Find where the given text appears and provide that cell's center as (X, Y) coordinate. 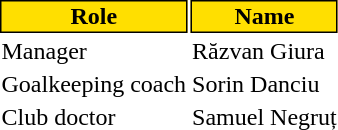
Goalkeeping coach (94, 84)
Manager (94, 51)
Role (94, 16)
